From the cell containing the given text, extract its center point as [x, y] coordinate. 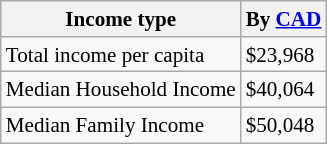
Income type [121, 18]
By CAD [284, 18]
$40,064 [284, 90]
$23,968 [284, 54]
Total income per capita [121, 54]
$50,048 [284, 124]
Median Household Income [121, 90]
Median Family Income [121, 124]
